Return [X, Y] of the center of cell containing provided text 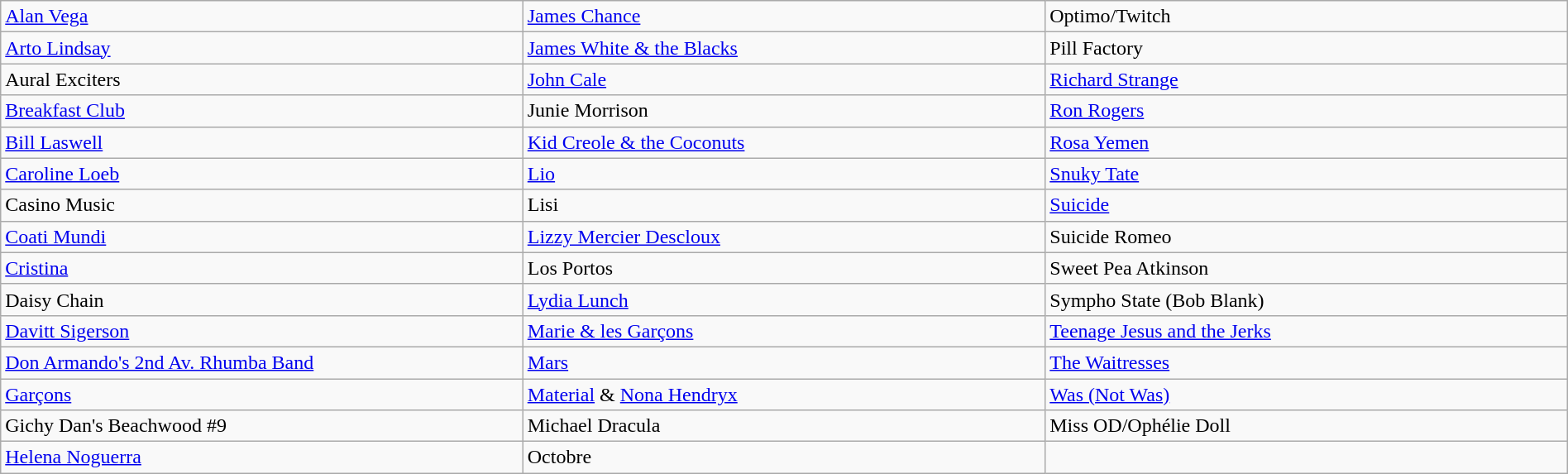
The Waitresses [1307, 362]
Snuky Tate [1307, 174]
Was (Not Was) [1307, 395]
Gichy Dan's Beachwood #9 [262, 426]
Teenage Jesus and the Jerks [1307, 331]
Casino Music [262, 205]
Los Portos [784, 268]
Coati Mundi [262, 237]
Marie & les Garçons [784, 331]
Suicide Romeo [1307, 237]
Cristina [262, 268]
Mars [784, 362]
Lydia Lunch [784, 299]
Garçons [262, 395]
Michael Dracula [784, 426]
Arto Lindsay [262, 48]
Bill Laswell [262, 142]
Lisi [784, 205]
Sweet Pea Atkinson [1307, 268]
Junie Morrison [784, 111]
Material & Nona Hendryx [784, 395]
Lio [784, 174]
Alan Vega [262, 17]
James White & the Blacks [784, 48]
Miss OD/Ophélie Doll [1307, 426]
Aural Exciters [262, 79]
Davitt Sigerson [262, 331]
Caroline Loeb [262, 174]
Sympho State (Bob Blank) [1307, 299]
Breakfast Club [262, 111]
Helena Noguerra [262, 457]
Optimo/Twitch [1307, 17]
Richard Strange [1307, 79]
Suicide [1307, 205]
Octobre [784, 457]
Don Armando's 2nd Av. Rhumba Band [262, 362]
Lizzy Mercier Descloux [784, 237]
Pill Factory [1307, 48]
Ron Rogers [1307, 111]
James Chance [784, 17]
Daisy Chain [262, 299]
Kid Creole & the Coconuts [784, 142]
John Cale [784, 79]
Rosa Yemen [1307, 142]
